From the cell containing the given text, extract its center point as [x, y] coordinate. 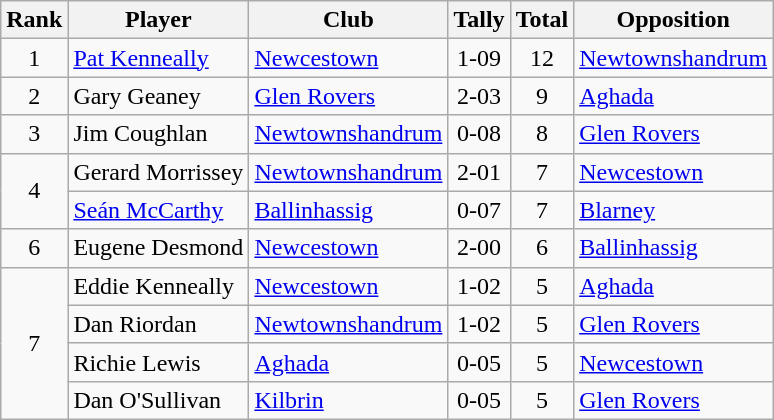
Gary Geaney [158, 96]
0-07 [479, 210]
0-08 [479, 134]
Blarney [674, 210]
9 [542, 96]
Tally [479, 20]
2-01 [479, 172]
Eddie Kenneally [158, 286]
Seán McCarthy [158, 210]
Gerard Morrissey [158, 172]
2-03 [479, 96]
8 [542, 134]
Richie Lewis [158, 362]
Rank [34, 20]
12 [542, 58]
Jim Coughlan [158, 134]
4 [34, 191]
Pat Kenneally [158, 58]
Player [158, 20]
1-09 [479, 58]
1 [34, 58]
Club [348, 20]
Opposition [674, 20]
2 [34, 96]
2-00 [479, 248]
Dan O'Sullivan [158, 400]
Eugene Desmond [158, 248]
Kilbrin [348, 400]
Total [542, 20]
Dan Riordan [158, 324]
3 [34, 134]
